Search for the cell housing the specified text and yield its [X, Y] center coordinate. 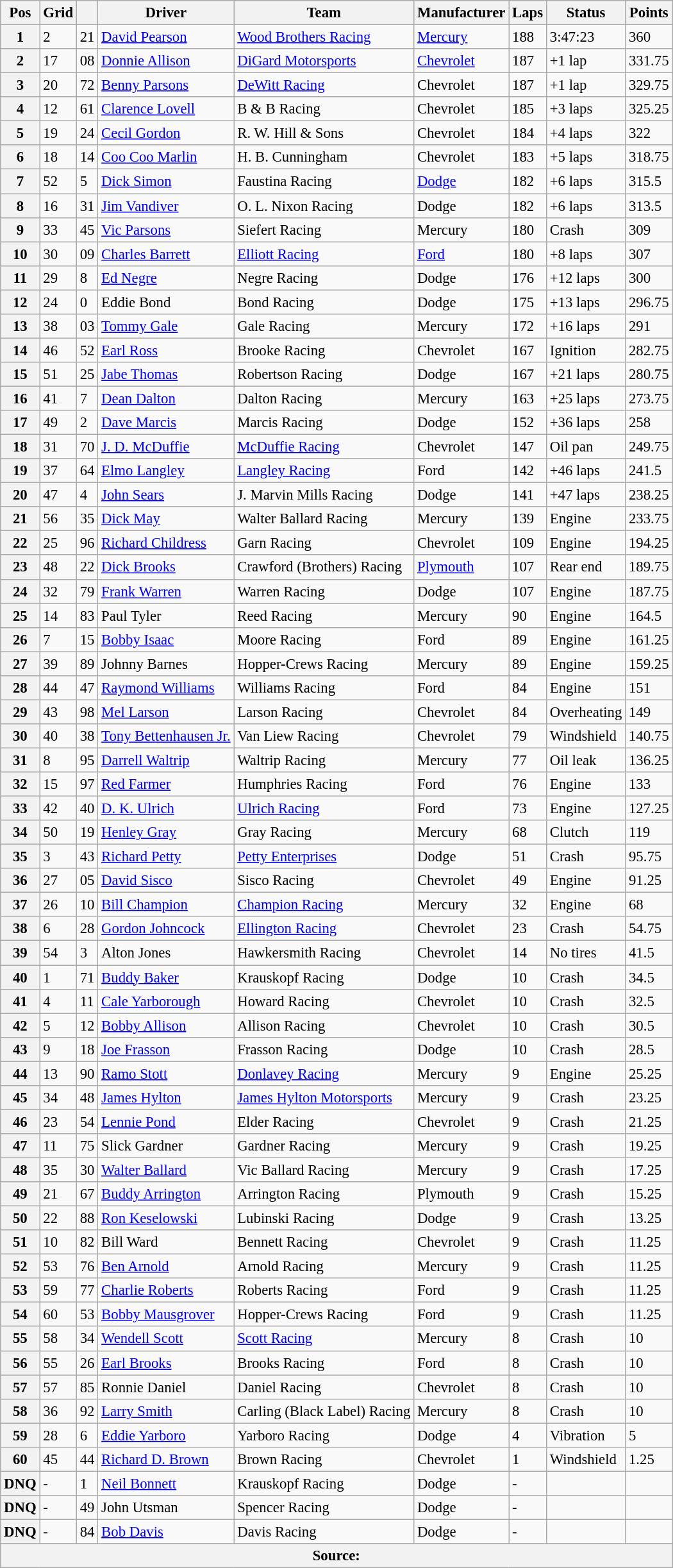
+12 laps [586, 278]
Garn Racing [324, 543]
23.25 [649, 1098]
Humphries Racing [324, 784]
258 [649, 423]
Status [586, 13]
307 [649, 254]
+16 laps [586, 326]
300 [649, 278]
Reed Racing [324, 616]
34.5 [649, 977]
James Hylton Motorsports [324, 1098]
97 [87, 784]
Arnold Racing [324, 1267]
Earl Brooks [166, 1363]
Coo Coo Marlin [166, 157]
Ignition [586, 350]
325.25 [649, 109]
313.5 [649, 206]
Richard Childress [166, 543]
136.25 [649, 760]
Wood Brothers Racing [324, 37]
Clutch [586, 832]
Ron Keselowski [166, 1218]
64 [87, 471]
147 [528, 447]
Roberts Racing [324, 1290]
+47 laps [586, 495]
25.25 [649, 1074]
Bobby Mausgrover [166, 1315]
19.25 [649, 1146]
142 [528, 471]
Ulrich Racing [324, 809]
Champion Racing [324, 905]
Hawkersmith Racing [324, 953]
Mel Larson [166, 712]
+4 laps [586, 133]
119 [649, 832]
187.75 [649, 591]
315.5 [649, 181]
Langley Racing [324, 471]
Brown Racing [324, 1460]
+46 laps [586, 471]
Van Liew Racing [324, 736]
Arrington Racing [324, 1194]
109 [528, 543]
Elder Racing [324, 1122]
R. W. Hill & Sons [324, 133]
331.75 [649, 61]
172 [528, 326]
Oil leak [586, 760]
Dick Simon [166, 181]
Crawford (Brothers) Racing [324, 568]
Bobby Isaac [166, 639]
Darrell Waltrip [166, 760]
Faustina Racing [324, 181]
70 [87, 447]
Henley Gray [166, 832]
Warren Racing [324, 591]
No tires [586, 953]
82 [87, 1242]
Johnny Barnes [166, 664]
Cecil Gordon [166, 133]
Gardner Racing [324, 1146]
Brooks Racing [324, 1363]
Bobby Allison [166, 1025]
15.25 [649, 1194]
Bennett Racing [324, 1242]
176 [528, 278]
Joe Frasson [166, 1049]
Frasson Racing [324, 1049]
Dick Brooks [166, 568]
183 [528, 157]
238.25 [649, 495]
08 [87, 61]
John Utsman [166, 1508]
Davis Racing [324, 1531]
194.25 [649, 543]
Overheating [586, 712]
Robertson Racing [324, 375]
133 [649, 784]
Donnie Allison [166, 61]
Ramo Stott [166, 1074]
Eddie Bond [166, 302]
J. Marvin Mills Racing [324, 495]
Gale Racing [324, 326]
Carling (Black Label) Racing [324, 1411]
J. D. McDuffie [166, 447]
Eddie Yarboro [166, 1435]
Clarence Lovell [166, 109]
Bill Champion [166, 905]
92 [87, 1411]
282.75 [649, 350]
149 [649, 712]
Source: [336, 1556]
03 [87, 326]
151 [649, 688]
Yarboro Racing [324, 1435]
David Sisco [166, 881]
Walter Ballard [166, 1170]
09 [87, 254]
Richard D. Brown [166, 1460]
Moore Racing [324, 639]
Team [324, 13]
241.5 [649, 471]
Charles Barrett [166, 254]
John Sears [166, 495]
309 [649, 230]
Bob Davis [166, 1531]
54.75 [649, 929]
Elmo Langley [166, 471]
140.75 [649, 736]
17.25 [649, 1170]
David Pearson [166, 37]
291 [649, 326]
Ronnie Daniel [166, 1387]
Gray Racing [324, 832]
67 [87, 1194]
249.75 [649, 447]
Larry Smith [166, 1411]
159.25 [649, 664]
73 [528, 809]
Petty Enterprises [324, 857]
141 [528, 495]
Raymond Williams [166, 688]
233.75 [649, 519]
Siefert Racing [324, 230]
James Hylton [166, 1098]
Ben Arnold [166, 1267]
H. B. Cunningham [324, 157]
+21 laps [586, 375]
95.75 [649, 857]
Vic Ballard Racing [324, 1170]
Lubinski Racing [324, 1218]
296.75 [649, 302]
Bill Ward [166, 1242]
273.75 [649, 398]
Bond Racing [324, 302]
Ellington Racing [324, 929]
61 [87, 109]
Negre Racing [324, 278]
Donlavey Racing [324, 1074]
Elliott Racing [324, 254]
95 [87, 760]
Cale Yarborough [166, 1001]
1.25 [649, 1460]
Williams Racing [324, 688]
161.25 [649, 639]
72 [87, 85]
+25 laps [586, 398]
Vic Parsons [166, 230]
Brooke Racing [324, 350]
Red Farmer [166, 784]
13.25 [649, 1218]
184 [528, 133]
21.25 [649, 1122]
Lennie Pond [166, 1122]
163 [528, 398]
+8 laps [586, 254]
Buddy Baker [166, 977]
188 [528, 37]
Allison Racing [324, 1025]
Tony Bettenhausen Jr. [166, 736]
329.75 [649, 85]
Rear end [586, 568]
Oil pan [586, 447]
D. K. Ulrich [166, 809]
Richard Petty [166, 857]
98 [87, 712]
Alton Jones [166, 953]
96 [87, 543]
75 [87, 1146]
Sisco Racing [324, 881]
+5 laps [586, 157]
Paul Tyler [166, 616]
B & B Racing [324, 109]
175 [528, 302]
Laps [528, 13]
Neil Bonnett [166, 1483]
DiGard Motorsports [324, 61]
Waltrip Racing [324, 760]
Grid [58, 13]
0 [87, 302]
McDuffie Racing [324, 447]
Howard Racing [324, 1001]
127.25 [649, 809]
Benny Parsons [166, 85]
83 [87, 616]
Frank Warren [166, 591]
DeWitt Racing [324, 85]
Earl Ross [166, 350]
O. L. Nixon Racing [324, 206]
28.5 [649, 1049]
+3 laps [586, 109]
164.5 [649, 616]
Manufacturer [461, 13]
Scott Racing [324, 1339]
Dick May [166, 519]
Ed Negre [166, 278]
318.75 [649, 157]
Driver [166, 13]
30.5 [649, 1025]
+36 laps [586, 423]
+13 laps [586, 302]
88 [87, 1218]
Vibration [586, 1435]
05 [87, 881]
Dean Dalton [166, 398]
85 [87, 1387]
71 [87, 977]
Gordon Johncock [166, 929]
Walter Ballard Racing [324, 519]
280.75 [649, 375]
Daniel Racing [324, 1387]
Jabe Thomas [166, 375]
189.75 [649, 568]
Charlie Roberts [166, 1290]
152 [528, 423]
Wendell Scott [166, 1339]
185 [528, 109]
139 [528, 519]
32.5 [649, 1001]
91.25 [649, 881]
3:47:23 [586, 37]
Dave Marcis [166, 423]
Dalton Racing [324, 398]
Tommy Gale [166, 326]
Pos [21, 13]
Buddy Arrington [166, 1194]
Slick Gardner [166, 1146]
Larson Racing [324, 712]
322 [649, 133]
Marcis Racing [324, 423]
Points [649, 13]
Jim Vandiver [166, 206]
41.5 [649, 953]
Spencer Racing [324, 1508]
360 [649, 37]
